Pinpoint the cell where the given text exists, returning its (X, Y) midpoint coordinate. 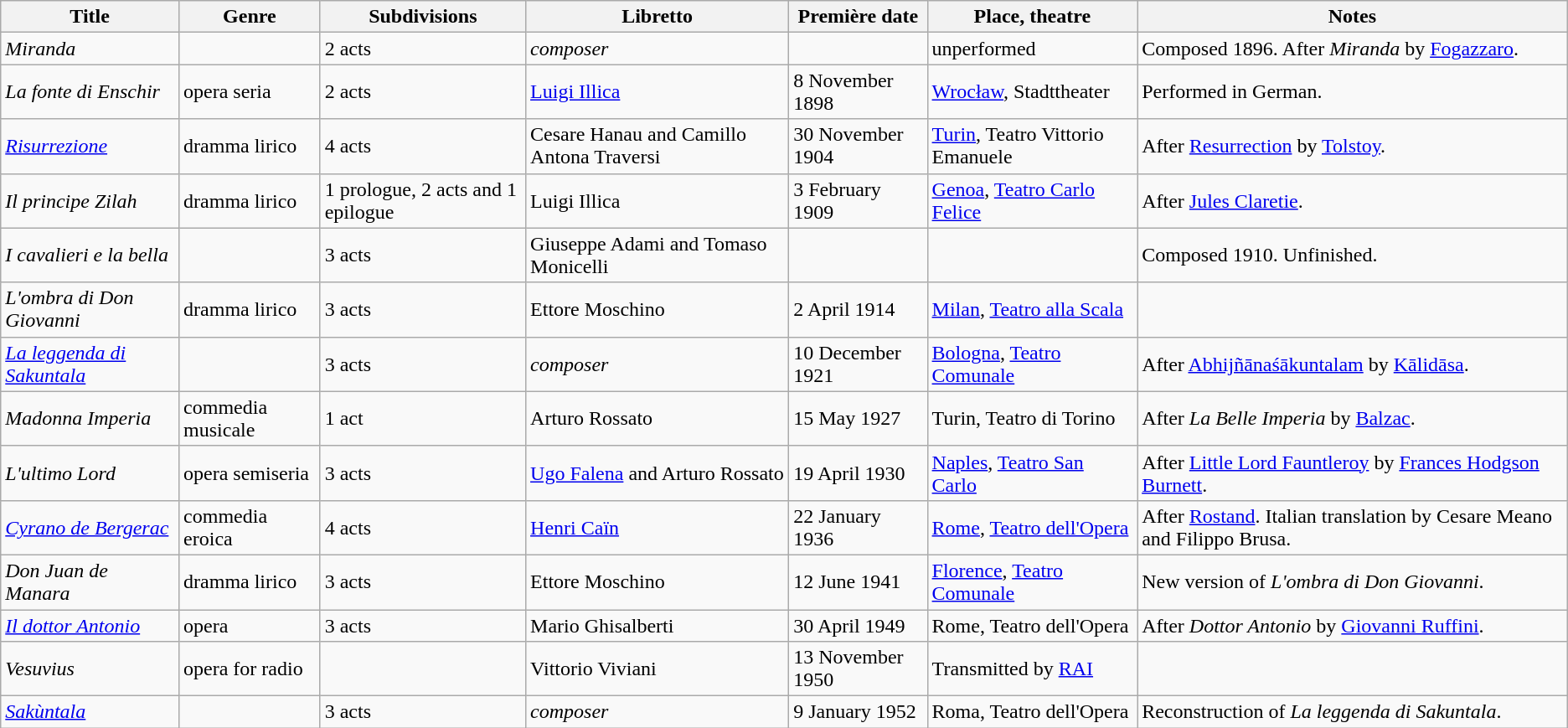
Risurrezione (90, 146)
After La Belle Imperia by Balzac. (1353, 419)
9 January 1952 (858, 712)
opera for radio (250, 669)
Cyrano de Bergerac (90, 528)
Transmitted by RAI (1032, 669)
L'ultimo Lord (90, 472)
Henri Caïn (658, 528)
After Jules Claretie. (1353, 201)
Composed 1896. After Miranda by Fogazzaro. (1353, 49)
Giuseppe Adami and Tomaso Monicelli (658, 255)
Sub­divisions (422, 17)
30 April 1949 (858, 626)
1 prologue, 2 acts and 1 epilogue (422, 201)
Sakùntala (90, 712)
La leggenda di Sakuntala (90, 364)
opera semiseria (250, 472)
Cesare Hanau and Camillo Antona Traversi (658, 146)
La fonte di Enschir (90, 92)
Composed 1910. Unfinished. (1353, 255)
After Little Lord Fauntleroy by Frances Hodgson Burnett. (1353, 472)
Reconstruction of La leggenda di Sakuntala. (1353, 712)
19 April 1930 (858, 472)
Bologna, Teatro Comunale (1032, 364)
12 June 1941 (858, 581)
Don Juan de Manara (90, 581)
13 November 1950 (858, 669)
New version of L'ombra di Don Giovanni. (1353, 581)
Il principe Zilah (90, 201)
Première date (858, 17)
Genoa, Teatro Carlo Felice (1032, 201)
Wrocław, Stadttheater (1032, 92)
3 February 1909 (858, 201)
Milan, Teatro alla Scala (1032, 310)
Vittorio Viviani (658, 669)
After Abhijñānaśākuntalam by Kālidāsa. (1353, 364)
Il dottor Antonio (90, 626)
I cavalieri e la bella (90, 255)
Madonna Imperia (90, 419)
commedia musicale (250, 419)
Performed in German. (1353, 92)
Turin, Teatro di Torino (1032, 419)
L'ombra di Don Giovanni (90, 310)
Miranda (90, 49)
10 December 1921 (858, 364)
Genre (250, 17)
1 act (422, 419)
After Dottor Antonio by Giovanni Ruffini. (1353, 626)
opera seria (250, 92)
Turin, Teatro Vittorio Emanuele (1032, 146)
Naples, Teatro San Carlo (1032, 472)
Mario Ghisalberti (658, 626)
30 November 1904 (858, 146)
opera (250, 626)
Roma, Teatro dell'Opera (1032, 712)
unperformed (1032, 49)
8 November 1898 (858, 92)
2 April 1914 (858, 310)
Place, theatre (1032, 17)
22 January 1936 (858, 528)
commedia eroica (250, 528)
Libretto (658, 17)
Ugo Falena and Arturo Rossato (658, 472)
Notes (1353, 17)
Vesuvius (90, 669)
15 May 1927 (858, 419)
After Resurrection by Tolstoy. (1353, 146)
After Rostand. Italian translation by Cesare Meano and Filippo Brusa. (1353, 528)
Arturo Rossato (658, 419)
Florence, Teatro Comunale (1032, 581)
Title (90, 17)
